Find where the given text appears and provide that cell's center as [X, Y] coordinate. 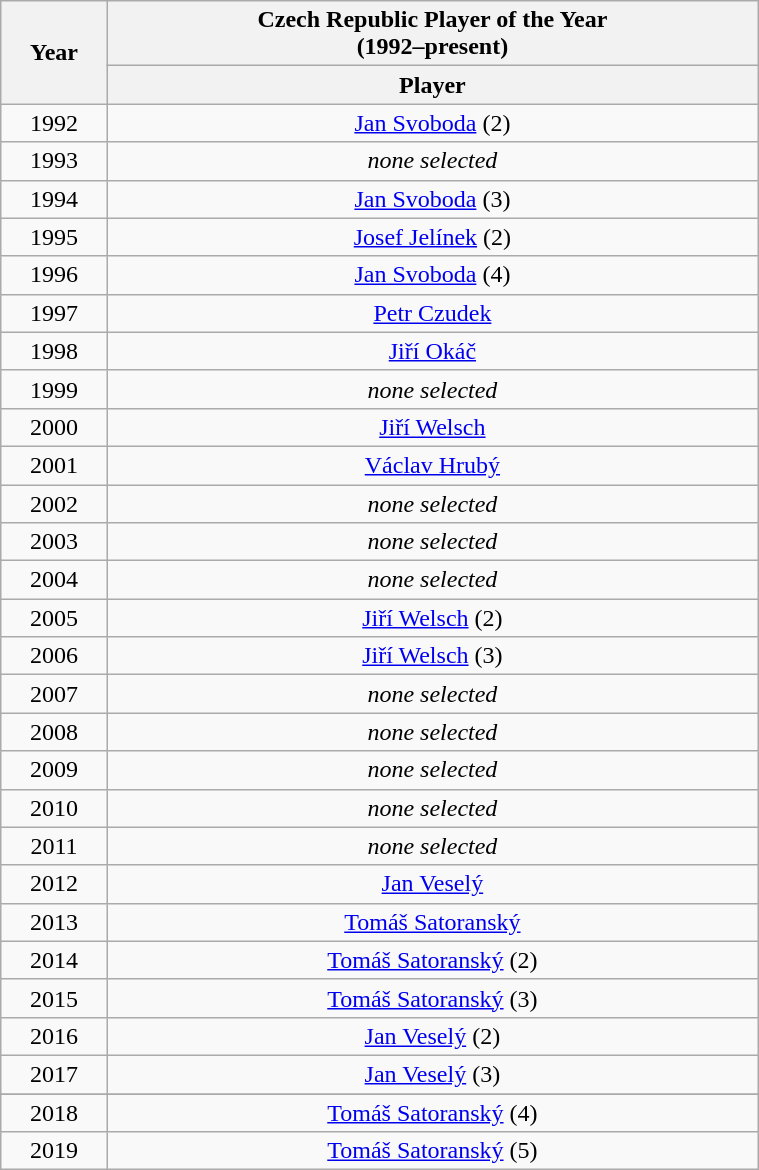
Jiří Okáč [432, 351]
1996 [54, 275]
1995 [54, 237]
2004 [54, 580]
2019 [54, 1151]
2000 [54, 427]
2006 [54, 656]
Jan Veselý (2) [432, 1036]
2012 [54, 884]
2016 [54, 1036]
Jan Svoboda (4) [432, 275]
Jan Svoboda (3) [432, 199]
2005 [54, 618]
Tomáš Satoranský (2) [432, 960]
2014 [54, 960]
1998 [54, 351]
2001 [54, 465]
2007 [54, 694]
1997 [54, 313]
Jiří Welsch (3) [432, 656]
1993 [54, 161]
2011 [54, 846]
2003 [54, 542]
2002 [54, 503]
Petr Czudek [432, 313]
2013 [54, 922]
Tomáš Satoranský (5) [432, 1151]
Jan Svoboda (2) [432, 123]
Jan Veselý [432, 884]
2008 [54, 732]
Tomáš Satoranský (3) [432, 998]
Josef Jelínek (2) [432, 237]
Jiří Welsch (2) [432, 618]
Tomáš Satoranský [432, 922]
Year [54, 52]
Player [432, 85]
1994 [54, 199]
Czech Republic Player of the Year (1992–present) [432, 34]
2010 [54, 808]
2009 [54, 770]
1992 [54, 123]
2018 [54, 1113]
Jan Veselý (3) [432, 1074]
2017 [54, 1074]
Tomáš Satoranský (4) [432, 1113]
1999 [54, 389]
2015 [54, 998]
Jiří Welsch [432, 427]
Václav Hrubý [432, 465]
